Search for the cell housing the specified text and yield its [x, y] center coordinate. 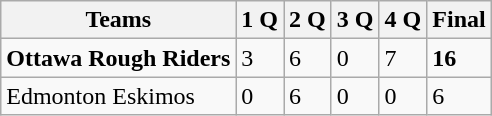
1 Q [260, 20]
3 Q [355, 20]
4 Q [403, 20]
Teams [118, 20]
Edmonton Eskimos [118, 96]
16 [459, 58]
2 Q [308, 20]
Final [459, 20]
3 [260, 58]
Ottawa Rough Riders [118, 58]
7 [403, 58]
